Return the [X, Y] coordinate for the center point of the cell that contains the specified text.  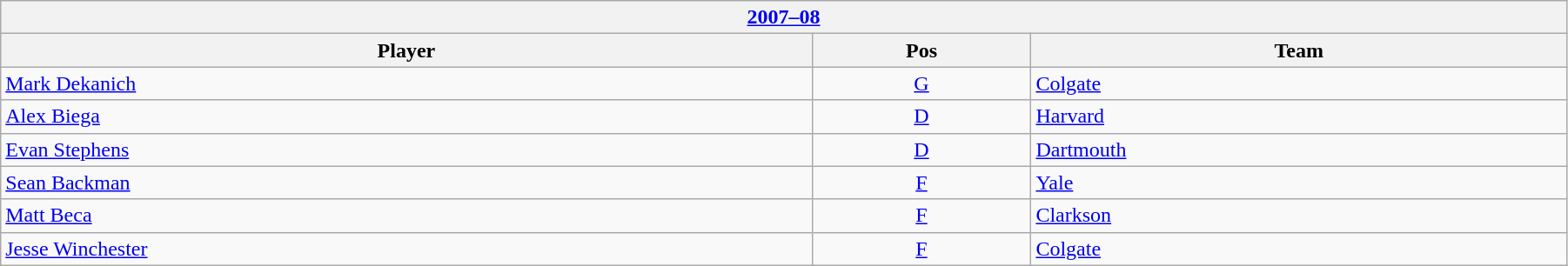
Team [1299, 50]
Matt Beca [406, 216]
G [921, 83]
Dartmouth [1299, 150]
Yale [1299, 183]
Sean Backman [406, 183]
Player [406, 50]
Mark Dekanich [406, 83]
Alex Biega [406, 116]
Jesse Winchester [406, 249]
2007–08 [784, 17]
Pos [921, 50]
Clarkson [1299, 216]
Harvard [1299, 116]
Evan Stephens [406, 150]
